Identify which cell holds the provided text, then report its (x, y) central coordinate. 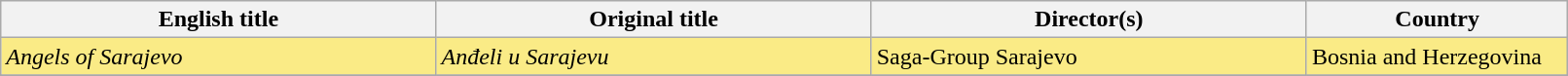
Angels of Sarajevo (218, 57)
Bosnia and Herzegovina (1437, 57)
English title (218, 19)
Director(s) (1088, 19)
Country (1437, 19)
Anđeli u Sarajevu (654, 57)
Saga-Group Sarajevo (1088, 57)
Original title (654, 19)
